Scan for the cell matching the given text and deliver its (X, Y) coordinate at center. 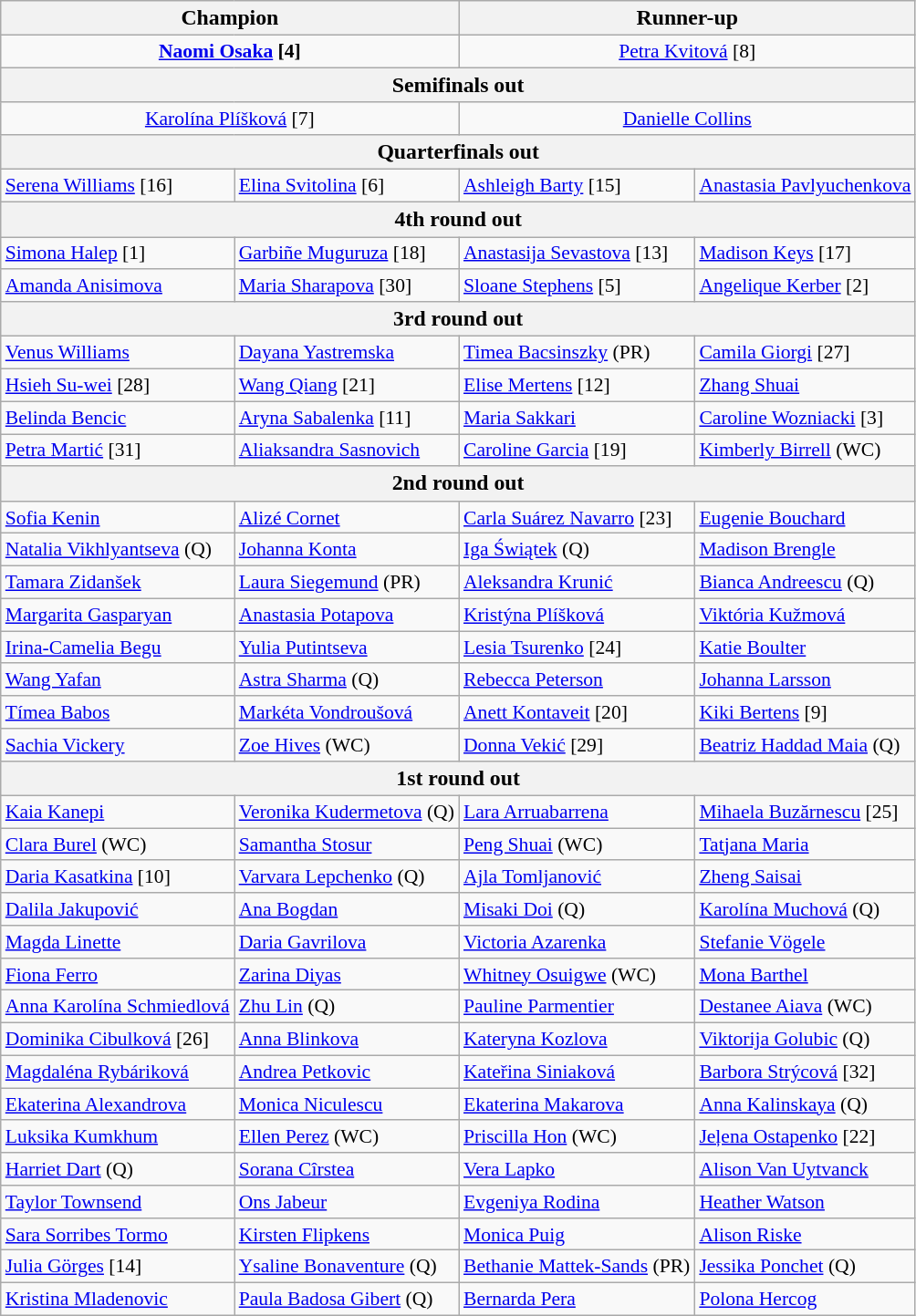
Alison Van Uytvanck (805, 1169)
Runner-up (687, 18)
Anna Karolína Schmiedlová (118, 1007)
Astra Sharma (Q) (347, 680)
Elise Mertens [12] (577, 386)
Lara Arruabarrena (577, 813)
Daria Kasatkina [10] (118, 877)
Clara Burel (WC) (118, 845)
Ana Bogdan (347, 909)
Markéta Vondroušová (347, 712)
Kaia Kanepi (118, 813)
Venus Williams (118, 353)
Sara Sorribes Tormo (118, 1235)
Mona Barthel (805, 975)
Evgeniya Rodina (577, 1202)
Katie Boulter (805, 648)
Anna Blinkova (347, 1040)
Caroline Wozniacki [3] (805, 418)
Anastasia Pavlyuchenkova (805, 186)
Viktorija Golubic (Q) (805, 1040)
Rebecca Peterson (577, 680)
Magdaléna Rybáriková (118, 1072)
Lesia Tsurenko [24] (577, 648)
Zheng Saisai (805, 877)
Polona Hercog (805, 1300)
Beatriz Haddad Maia (Q) (805, 745)
Garbiñe Muguruza [18] (347, 254)
Amanda Anisimova (118, 286)
Ekaterina Alexandrova (118, 1104)
Magda Linette (118, 942)
Wang Yafan (118, 680)
Ekaterina Makarova (577, 1104)
Pauline Parmentier (577, 1007)
Anastasia Potapova (347, 615)
Bianca Andreescu (Q) (805, 583)
Priscilla Hon (WC) (577, 1137)
Natalia Vikhlyantseva (Q) (118, 550)
Tatjana Maria (805, 845)
Monica Niculescu (347, 1104)
Yulia Putintseva (347, 648)
Karolína Plíšková [7] (230, 119)
Anna Kalinskaya (Q) (805, 1104)
Zoe Hives (WC) (347, 745)
Johanna Konta (347, 550)
Hsieh Su-wei [28] (118, 386)
4th round out (458, 220)
Karolína Muchová (Q) (805, 909)
Zhu Lin (Q) (347, 1007)
Angelique Kerber [2] (805, 286)
Julia Görges [14] (118, 1267)
Vera Lapko (577, 1169)
Stefanie Vögele (805, 942)
Dalila Jakupović (118, 909)
Camila Giorgi [27] (805, 353)
Petra Kvitová [8] (687, 52)
Ons Jabeur (347, 1202)
Kirsten Flipkens (347, 1235)
Madison Keys [17] (805, 254)
Timea Bacsinszky (PR) (577, 353)
3rd round out (458, 319)
Aliaksandra Sasnovich (347, 451)
Destanee Aiava (WC) (805, 1007)
Madison Brengle (805, 550)
Semifinals out (458, 86)
Serena Williams [16] (118, 186)
Bethanie Mattek-Sands (PR) (577, 1267)
Sofia Kenin (118, 518)
Tamara Zidanšek (118, 583)
Carla Suárez Navarro [23] (577, 518)
Quarterfinals out (458, 152)
Kimberly Birrell (WC) (805, 451)
Whitney Osuigwe (WC) (577, 975)
Barbora Strýcová [32] (805, 1072)
Ashleigh Barty [15] (577, 186)
Kristina Mladenovic (118, 1300)
Caroline Garcia [19] (577, 451)
Varvara Lepchenko (Q) (347, 877)
Johanna Larsson (805, 680)
Andrea Petkovic (347, 1072)
Zarina Diyas (347, 975)
2nd round out (458, 484)
Veronika Kudermetova (Q) (347, 813)
Belinda Bencic (118, 418)
Viktória Kužmová (805, 615)
Alizé Cornet (347, 518)
Aleksandra Krunić (577, 583)
Peng Shuai (WC) (577, 845)
Laura Siegemund (PR) (347, 583)
1st round out (458, 779)
Simona Halep [1] (118, 254)
Daria Gavrilova (347, 942)
Naomi Osaka [4] (230, 52)
Kateřina Siniaková (577, 1072)
Luksika Kumkhum (118, 1137)
Aryna Sabalenka [11] (347, 418)
Sachia Vickery (118, 745)
Sloane Stephens [5] (577, 286)
Samantha Stosur (347, 845)
Kiki Bertens [9] (805, 712)
Petra Martić [31] (118, 451)
Taylor Townsend (118, 1202)
Harriet Dart (Q) (118, 1169)
Maria Sharapova [30] (347, 286)
Wang Qiang [21] (347, 386)
Ajla Tomljanović (577, 877)
Iga Świątek (Q) (577, 550)
Ysaline Bonaventure (Q) (347, 1267)
Mihaela Buzărnescu [25] (805, 813)
Elina Svitolina [6] (347, 186)
Dominika Cibulková [26] (118, 1040)
Victoria Azarenka (577, 942)
Kristýna Plíšková (577, 615)
Alison Riske (805, 1235)
Fiona Ferro (118, 975)
Ellen Perez (WC) (347, 1137)
Tímea Babos (118, 712)
Monica Puig (577, 1235)
Anett Kontaveit [20] (577, 712)
Kateryna Kozlova (577, 1040)
Irina-Camelia Begu (118, 648)
Donna Vekić [29] (577, 745)
Margarita Gasparyan (118, 615)
Jeļena Ostapenko [22] (805, 1137)
Anastasija Sevastova [13] (577, 254)
Dayana Yastremska (347, 353)
Zhang Shuai (805, 386)
Paula Badosa Gibert (Q) (347, 1300)
Jessika Ponchet (Q) (805, 1267)
Danielle Collins (687, 119)
Eugenie Bouchard (805, 518)
Heather Watson (805, 1202)
Bernarda Pera (577, 1300)
Misaki Doi (Q) (577, 909)
Maria Sakkari (577, 418)
Sorana Cîrstea (347, 1169)
Champion (230, 18)
